From the cell containing the given text, extract its center point as [X, Y] coordinate. 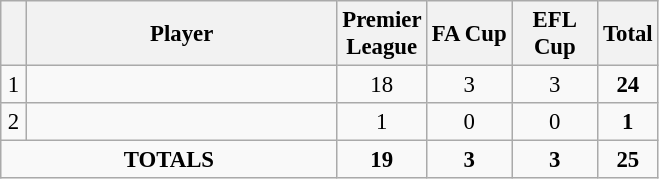
Total [628, 34]
TOTALS [169, 160]
25 [628, 160]
FA Cup [469, 34]
19 [382, 160]
24 [628, 85]
2 [14, 122]
Premier League [382, 34]
EFL Cup [555, 34]
18 [382, 85]
Player [182, 34]
